Scan for the cell matching the given text and deliver its (x, y) coordinate at center. 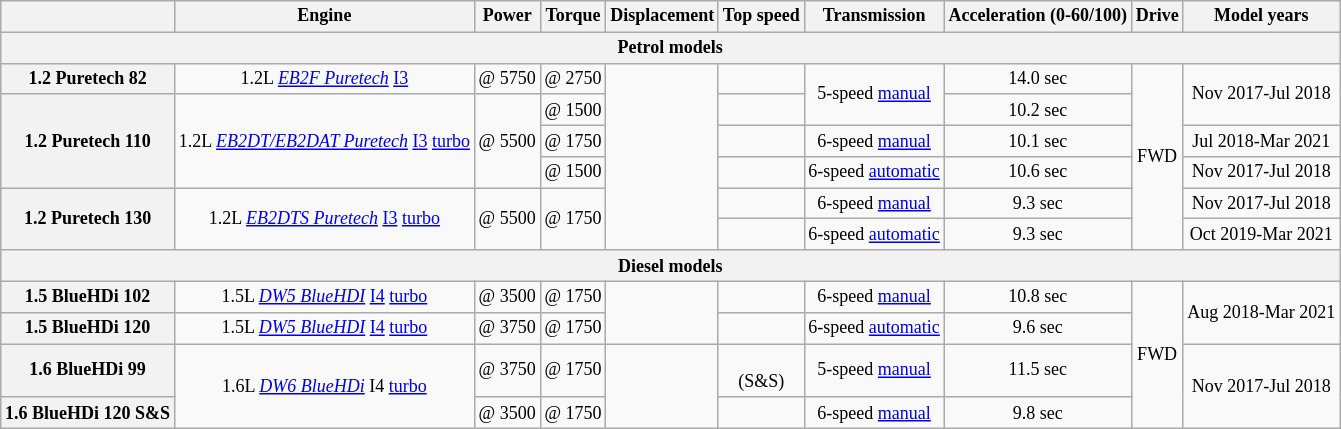
11.5 sec (1038, 371)
1.2 Puretech 82 (88, 78)
(S&S) (761, 371)
@ 5750 (507, 78)
1.2 Puretech 110 (88, 141)
1.6 BlueHDi 120 S&S (88, 412)
10.1 sec (1038, 140)
14.0 sec (1038, 78)
Drive (1157, 16)
Displacement (662, 16)
1.5 BlueHDi 102 (88, 296)
Top speed (761, 16)
1.5 BlueHDi 120 (88, 328)
@ 2750 (573, 78)
1.2L EB2DTS Puretech I3 turbo (324, 219)
1.2 Puretech 130 (88, 219)
Model years (1262, 16)
9.8 sec (1038, 412)
Torque (573, 16)
Aug 2018-Mar 2021 (1262, 312)
Jul 2018-Mar 2021 (1262, 140)
Engine (324, 16)
Power (507, 16)
10.6 sec (1038, 172)
9.6 sec (1038, 328)
Transmission (874, 16)
1.6L DW6 BlueHDi I4 turbo (324, 386)
Petrol models (670, 48)
10.8 sec (1038, 296)
Diesel models (670, 266)
1.2L EB2DT/EB2DAT Puretech I3 turbo (324, 141)
10.2 sec (1038, 110)
Oct 2019-Mar 2021 (1262, 234)
1.2L EB2F Puretech I3 (324, 78)
1.6 BlueHDi 99 (88, 371)
Acceleration (0-60/100) (1038, 16)
